Determine the [X, Y] coordinate at the center of the cell enclosing the given text.  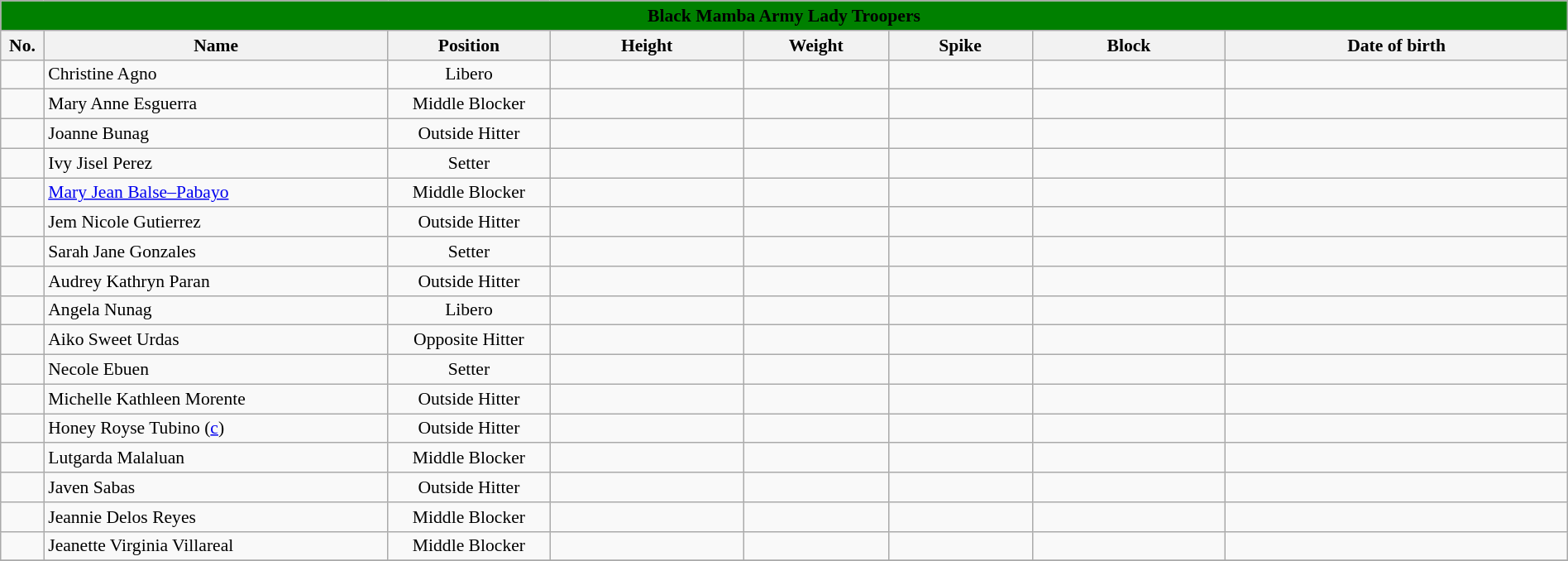
Name [216, 46]
Mary Anne Esguerra [216, 104]
Necole Ebuen [216, 370]
Joanne Bunag [216, 134]
Position [469, 46]
Audrey Kathryn Paran [216, 281]
Michelle Kathleen Morente [216, 399]
Jeannie Delos Reyes [216, 517]
Lutgarda Malaluan [216, 458]
Mary Jean Balse–Pabayo [216, 193]
Black Mamba Army Lady Troopers [784, 16]
Javen Sabas [216, 487]
Height [647, 46]
Christine Agno [216, 74]
No. [22, 46]
Date of birth [1396, 46]
Honey Royse Tubino (c) [216, 429]
Weight [815, 46]
Sarah Jane Gonzales [216, 252]
Ivy Jisel Perez [216, 163]
Spike [960, 46]
Jem Nicole Gutierrez [216, 223]
Block [1129, 46]
Opposite Hitter [469, 340]
Jeanette Virginia Villareal [216, 546]
Aiko Sweet Urdas [216, 340]
Angela Nunag [216, 310]
